Extract the [X, Y] coordinate from the center of the cell holding the provided text.  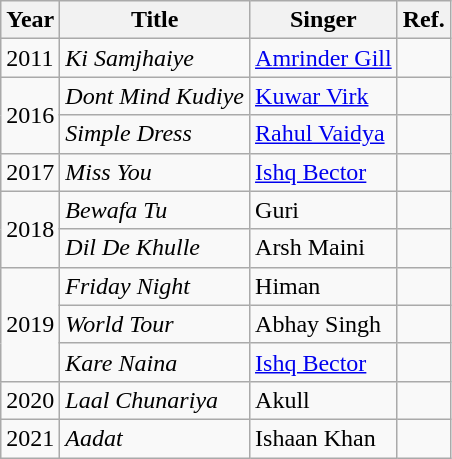
2020 [30, 400]
Rahul Vaidya [324, 134]
Kare Naina [155, 362]
Year [30, 20]
2019 [30, 324]
Laal Chunariya [155, 400]
Singer [324, 20]
Himan [324, 286]
Aadat [155, 438]
Arsh Maini [324, 248]
Ki Samjhaiye [155, 58]
2021 [30, 438]
Bewafa Tu [155, 210]
Amrinder Gill [324, 58]
Guri [324, 210]
Friday Night [155, 286]
Title [155, 20]
Ref. [424, 20]
World Tour [155, 324]
2018 [30, 229]
2011 [30, 58]
Dont Mind Kudiye [155, 96]
Dil De Khulle [155, 248]
Abhay Singh [324, 324]
Kuwar Virk [324, 96]
Ishaan Khan [324, 438]
2016 [30, 115]
Miss You [155, 172]
2017 [30, 172]
Akull [324, 400]
Simple Dress [155, 134]
